Scan for the cell matching the given text and deliver its (X, Y) coordinate at center. 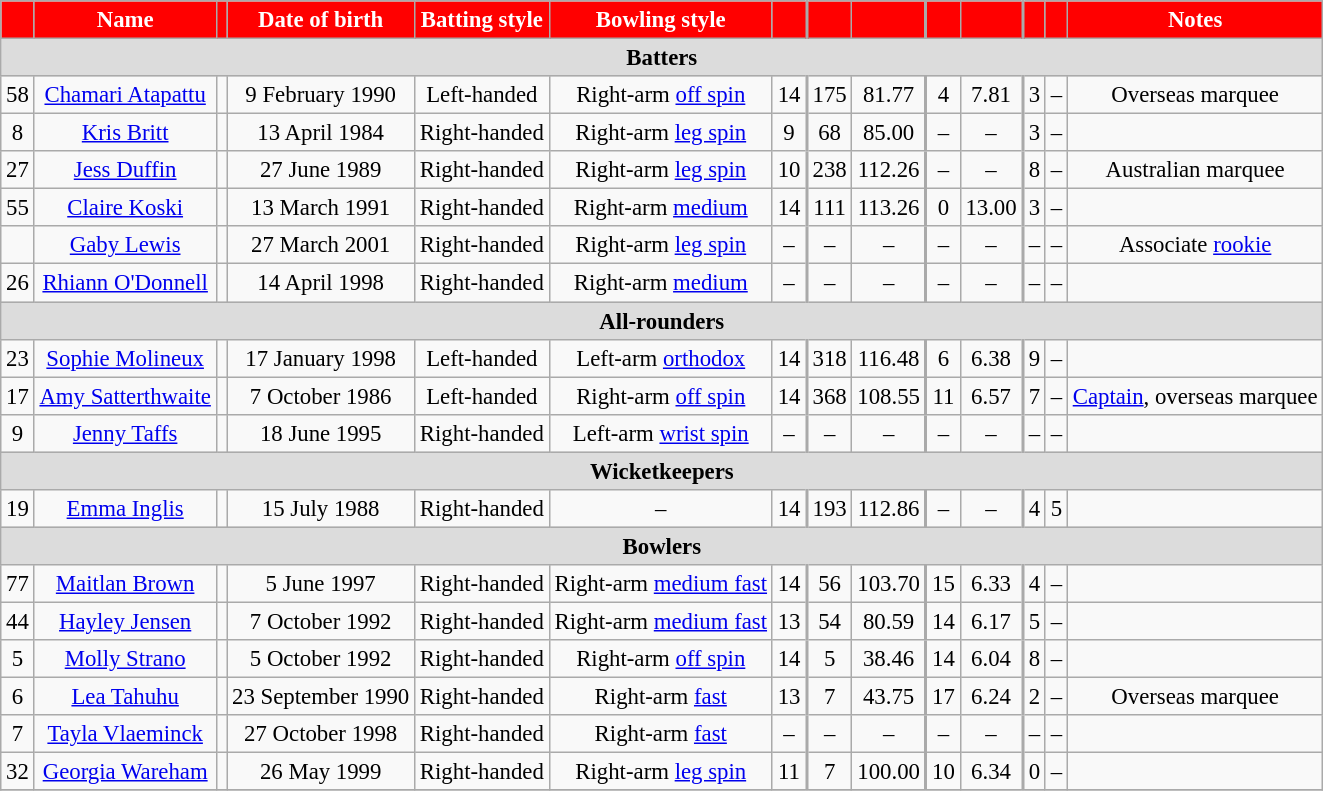
Batting style (482, 20)
2 (1034, 697)
6.04 (992, 659)
113.26 (889, 208)
13 April 1984 (321, 133)
56 (829, 584)
27 March 2001 (321, 245)
Name (125, 20)
Captain, overseas marquee (1194, 396)
13.00 (992, 208)
238 (829, 170)
15 July 1988 (321, 509)
Sophie Molineux (125, 358)
44 (18, 621)
7 October 1992 (321, 621)
Bowling style (660, 20)
68 (829, 133)
15 (943, 584)
54 (829, 621)
Gaby Lewis (125, 245)
Notes (1194, 20)
17 January 1998 (321, 358)
Australian marquee (1194, 170)
All-rounders (662, 321)
193 (829, 509)
Hayley Jensen (125, 621)
7 October 1986 (321, 396)
43.75 (889, 697)
23 September 1990 (321, 697)
Emma Inglis (125, 509)
7.81 (992, 95)
108.55 (889, 396)
Lea Tahuhu (125, 697)
111 (829, 208)
6.38 (992, 358)
6.33 (992, 584)
23 (18, 358)
27 June 1989 (321, 170)
85.00 (889, 133)
103.70 (889, 584)
19 (18, 509)
Claire Koski (125, 208)
5 October 1992 (321, 659)
9 February 1990 (321, 95)
Molly Strano (125, 659)
Date of birth (321, 20)
112.26 (889, 170)
27 October 1998 (321, 734)
26 (18, 283)
Kris Britt (125, 133)
38.46 (889, 659)
6.17 (992, 621)
27 (18, 170)
Wicketkeepers (662, 471)
Maitlan Brown (125, 584)
Rhiann O'Donnell (125, 283)
81.77 (889, 95)
6.57 (992, 396)
Left-arm orthodox (660, 358)
32 (18, 772)
112.86 (889, 509)
Jess Duffin (125, 170)
26 May 1999 (321, 772)
77 (18, 584)
100.00 (889, 772)
Jenny Taffs (125, 433)
Left-arm wrist spin (660, 433)
5 June 1997 (321, 584)
6.34 (992, 772)
58 (18, 95)
368 (829, 396)
13 March 1991 (321, 208)
80.59 (889, 621)
175 (829, 95)
Bowlers (662, 546)
Amy Satterthwaite (125, 396)
6.24 (992, 697)
55 (18, 208)
Associate rookie (1194, 245)
14 April 1998 (321, 283)
Batters (662, 58)
Chamari Atapattu (125, 95)
18 June 1995 (321, 433)
Tayla Vlaeminck (125, 734)
Georgia Wareham (125, 772)
318 (829, 358)
116.48 (889, 358)
